For the text-containing cell, return its midpoint in (x, y) coordinate format. 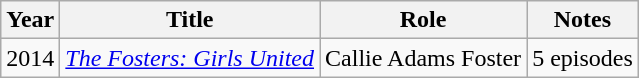
Notes (583, 20)
Year (30, 20)
2014 (30, 58)
The Fosters: Girls United (190, 58)
Title (190, 20)
5 episodes (583, 58)
Role (424, 20)
Callie Adams Foster (424, 58)
